Return the (X, Y) coordinate for the center point of the cell that contains the specified text.  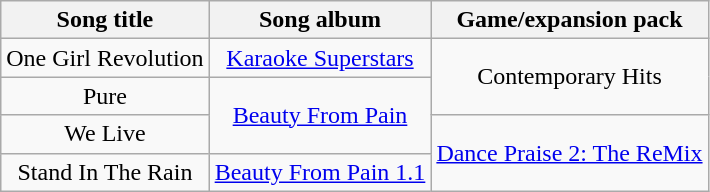
Dance Praise 2: The ReMix (570, 153)
Pure (105, 96)
Stand In The Rain (105, 172)
Song album (320, 20)
Game/expansion pack (570, 20)
Contemporary Hits (570, 77)
Song title (105, 20)
Karaoke Superstars (320, 58)
One Girl Revolution (105, 58)
Beauty From Pain (320, 115)
Beauty From Pain 1.1 (320, 172)
We Live (105, 134)
